From the cell containing the given text, extract its center point as (X, Y) coordinate. 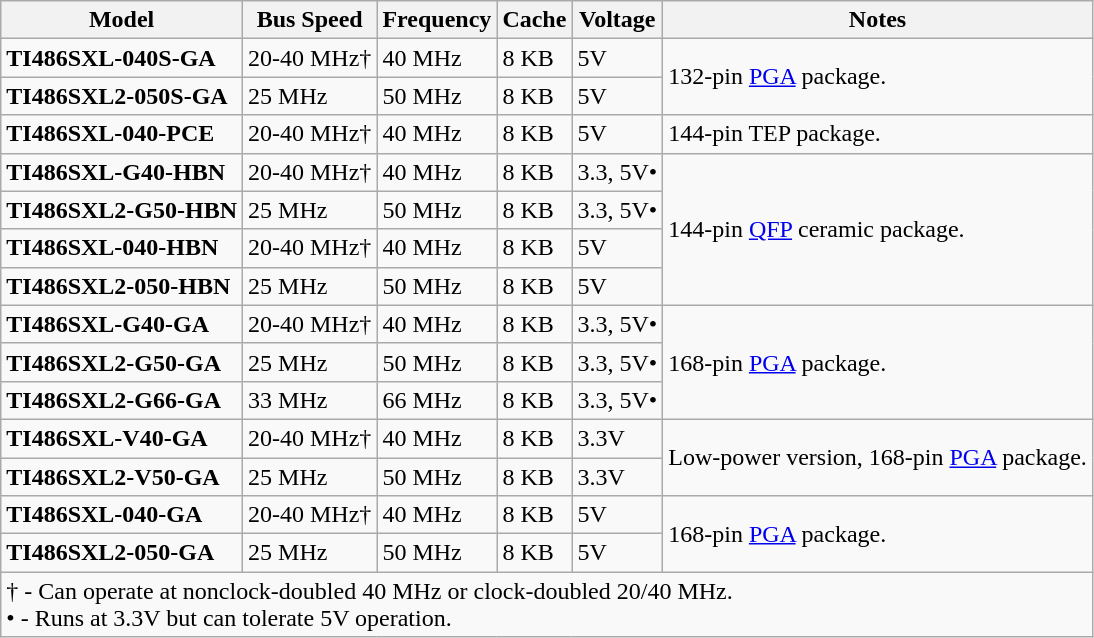
Frequency (437, 20)
Model (122, 20)
TI486SXL2-050-GA (122, 553)
33 MHz (310, 400)
TI486SXL-V40-GA (122, 438)
Low-power version, 168-pin PGA package. (878, 457)
TI486SXL2-G66-GA (122, 400)
TI486SXL2-G50-HBN (122, 210)
144-pin QFP ceramic package. (878, 229)
TI486SXL2-050-HBN (122, 286)
Cache (534, 20)
TI486SXL2-G50-GA (122, 362)
† - Can operate at nonclock-doubled 40 MHz or clock-doubled 20/40 MHz.• - Runs at 3.3V but can tolerate 5V operation. (547, 604)
132-pin PGA package. (878, 77)
Notes (878, 20)
TI486SXL2-V50-GA (122, 477)
66 MHz (437, 400)
TI486SXL-040-GA (122, 515)
TI486SXL-G40-GA (122, 324)
Bus Speed (310, 20)
TI486SXL-G40-HBN (122, 172)
TI486SXL-040-HBN (122, 248)
TI486SXL-040S-GA (122, 58)
TI486SXL2-050S-GA (122, 96)
TI486SXL-040-PCE (122, 134)
Voltage (618, 20)
144-pin TEP package. (878, 134)
